Detect which cell encompasses the target text, then output its (x, y) center coordinate. 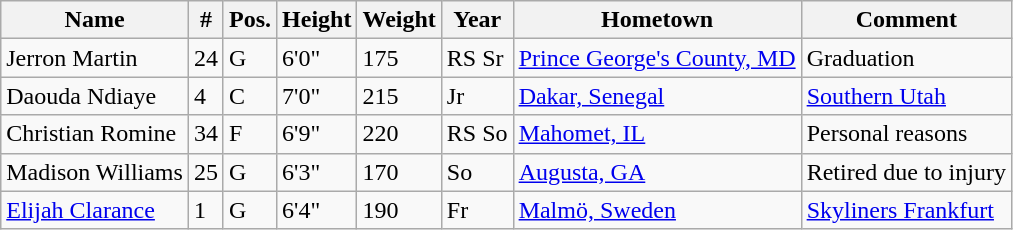
Year (477, 20)
Personal reasons (906, 134)
Pos. (250, 20)
Southern Utah (906, 96)
Jr (477, 96)
Augusta, GA (657, 172)
Madison Williams (95, 172)
# (206, 20)
F (250, 134)
34 (206, 134)
Jerron Martin (95, 58)
190 (399, 210)
Weight (399, 20)
1 (206, 210)
7'0" (317, 96)
Christian Romine (95, 134)
Height (317, 20)
24 (206, 58)
175 (399, 58)
Comment (906, 20)
6'4" (317, 210)
Elijah Clarance (95, 210)
170 (399, 172)
Name (95, 20)
6'3" (317, 172)
Skyliners Frankfurt (906, 210)
RS Sr (477, 58)
C (250, 96)
220 (399, 134)
Mahomet, IL (657, 134)
4 (206, 96)
So (477, 172)
6'0" (317, 58)
Graduation (906, 58)
Hometown (657, 20)
Prince George's County, MD (657, 58)
Malmö, Sweden (657, 210)
6'9" (317, 134)
Daouda Ndiaye (95, 96)
RS So (477, 134)
Dakar, Senegal (657, 96)
Fr (477, 210)
25 (206, 172)
215 (399, 96)
Retired due to injury (906, 172)
